Pinpoint the cell where the given text exists, returning its (X, Y) midpoint coordinate. 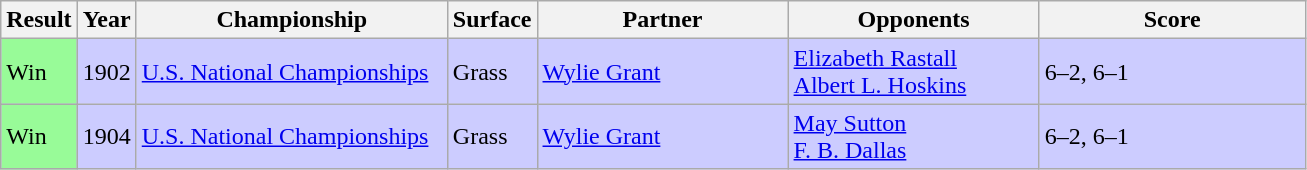
Score (1172, 20)
Elizabeth Rastall Albert L. Hoskins (914, 72)
Surface (492, 20)
May Sutton F. B. Dallas (914, 136)
Partner (662, 20)
1902 (106, 72)
Result (39, 20)
Opponents (914, 20)
1904 (106, 136)
Championship (292, 20)
Year (106, 20)
